Extract the (X, Y) coordinate from the center of the cell holding the provided text.  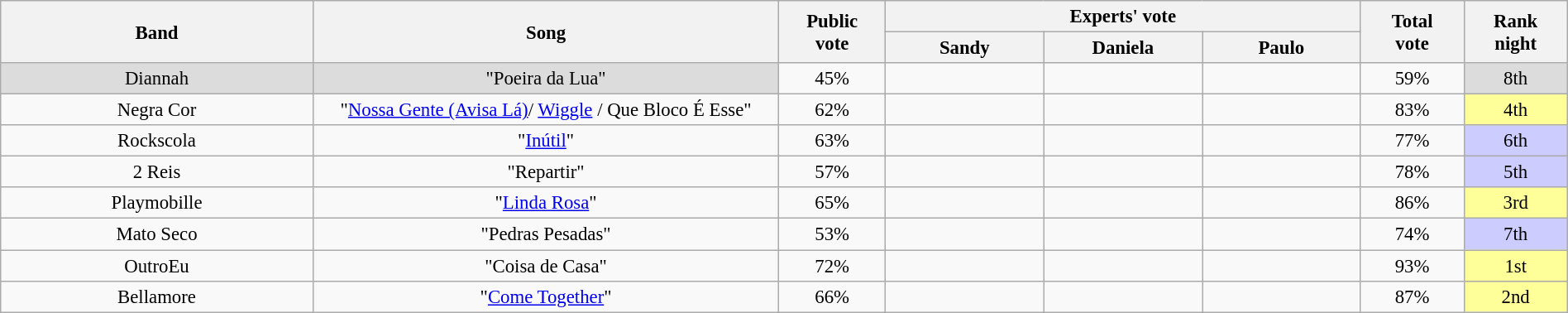
Daniela (1123, 48)
7th (1515, 234)
"Coisa de Casa" (546, 266)
Diannah (157, 79)
2nd (1515, 296)
Experts' vote (1123, 17)
86% (1413, 203)
8th (1515, 79)
"Poeira da Lua" (546, 79)
Paulo (1282, 48)
63% (832, 141)
Publicvote (832, 31)
78% (1413, 172)
59% (1413, 79)
Totalvote (1413, 31)
93% (1413, 266)
"Repartir" (546, 172)
"Inútil" (546, 141)
Ranknight (1515, 31)
57% (832, 172)
65% (832, 203)
87% (1413, 296)
Negra Cor (157, 110)
"Come Together" (546, 296)
62% (832, 110)
"Pedras Pesadas" (546, 234)
66% (832, 296)
Band (157, 31)
1st (1515, 266)
4th (1515, 110)
OutroEu (157, 266)
2 Reis (157, 172)
"Linda Rosa" (546, 203)
Rockscola (157, 141)
Mato Seco (157, 234)
72% (832, 266)
Sandy (965, 48)
Song (546, 31)
77% (1413, 141)
Bellamore (157, 296)
74% (1413, 234)
45% (832, 79)
3rd (1515, 203)
6th (1515, 141)
83% (1413, 110)
53% (832, 234)
Playmobille (157, 203)
5th (1515, 172)
"Nossa Gente (Avisa Lá)/ Wiggle / Que Bloco É Esse" (546, 110)
